From the cell containing the given text, extract its center point as (X, Y) coordinate. 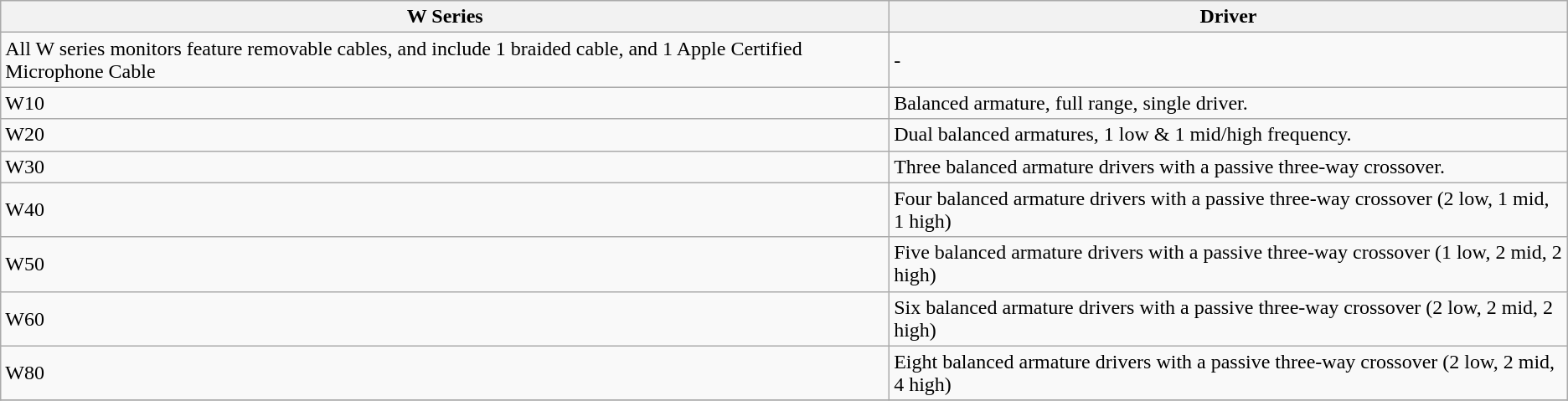
Dual balanced armatures, 1 low & 1 mid/high frequency. (1229, 135)
Four balanced armature drivers with a passive three-way crossover (2 low, 1 mid, 1 high) (1229, 209)
Six balanced armature drivers with a passive three-way crossover (2 low, 2 mid, 2 high) (1229, 318)
W Series (446, 17)
W40 (446, 209)
Balanced armature, full range, single driver. (1229, 103)
Eight balanced armature drivers with a passive three-way crossover (2 low, 2 mid, 4 high) (1229, 373)
W30 (446, 167)
All W series monitors feature removable cables, and include 1 braided cable, and 1 Apple Certified Microphone Cable (446, 60)
- (1229, 60)
Five balanced armature drivers with a passive three-way crossover (1 low, 2 mid, 2 high) (1229, 265)
W80 (446, 373)
W50 (446, 265)
W60 (446, 318)
W10 (446, 103)
Three balanced armature drivers with a passive three-way crossover. (1229, 167)
Driver (1229, 17)
W20 (446, 135)
